Determine the (x, y) coordinate at the center of the cell enclosing the given text.  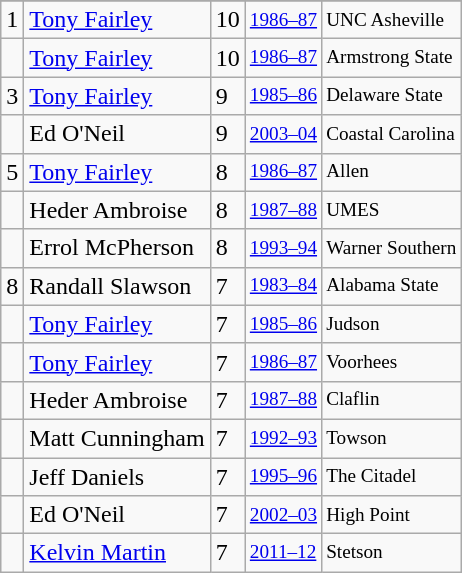
Warner Southern (392, 248)
Judson (392, 324)
Coastal Carolina (392, 134)
Towson (392, 438)
2011–12 (283, 553)
Armstrong State (392, 58)
1992–93 (283, 438)
Delaware State (392, 96)
Jeff Daniels (117, 477)
High Point (392, 515)
Allen (392, 172)
UMES (392, 210)
1993–94 (283, 248)
Kelvin Martin (117, 553)
The Citadel (392, 477)
Alabama State (392, 286)
1983–84 (283, 286)
2003–04 (283, 134)
Claflin (392, 400)
Matt Cunningham (117, 438)
UNC Asheville (392, 20)
Randall Slawson (117, 286)
Voorhees (392, 362)
5 (12, 172)
Stetson (392, 553)
3 (12, 96)
Errol McPherson (117, 248)
1 (12, 20)
2002–03 (283, 515)
1995–96 (283, 477)
